Determine the [X, Y] coordinate at the center of the cell enclosing the given text.  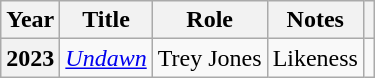
Title [106, 20]
Trey Jones [210, 58]
Notes [315, 20]
Undawn [106, 58]
2023 [30, 58]
Year [30, 20]
Role [210, 20]
Likeness [315, 58]
